From the cell containing the given text, extract its center point as (X, Y) coordinate. 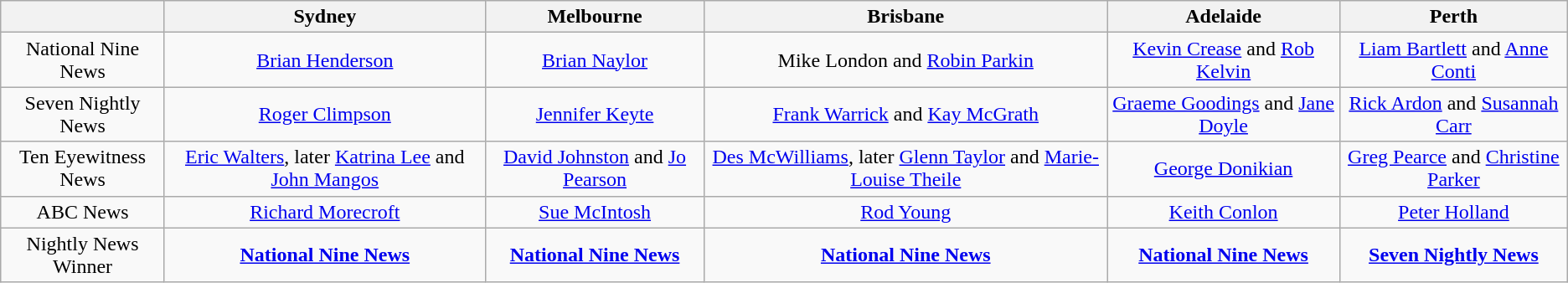
Eric Walters, later Katrina Lee and John Mangos (325, 169)
Nightly News Winner (83, 255)
Rick Ardon and Susannah Carr (1454, 114)
Frank Warrick and Kay McGrath (906, 114)
Richard Morecroft (325, 212)
Keith Conlon (1224, 212)
Perth (1454, 17)
Roger Climpson (325, 114)
Brian Naylor (595, 60)
Jennifer Keyte (595, 114)
Ten Eyewitness News (83, 169)
Sydney (325, 17)
Greg Pearce and Christine Parker (1454, 169)
Mike London and Robin Parkin (906, 60)
Peter Holland (1454, 212)
Sue McIntosh (595, 212)
Rod Young (906, 212)
George Donikian (1224, 169)
Brisbane (906, 17)
Graeme Goodings and Jane Doyle (1224, 114)
Adelaide (1224, 17)
Melbourne (595, 17)
Liam Bartlett and Anne Conti (1454, 60)
ABC News (83, 212)
David Johnston and Jo Pearson (595, 169)
Des McWilliams, later Glenn Taylor and Marie-Louise Theile (906, 169)
Brian Henderson (325, 60)
Kevin Crease and Rob Kelvin (1224, 60)
